Return (X, Y) of the center of cell containing provided text 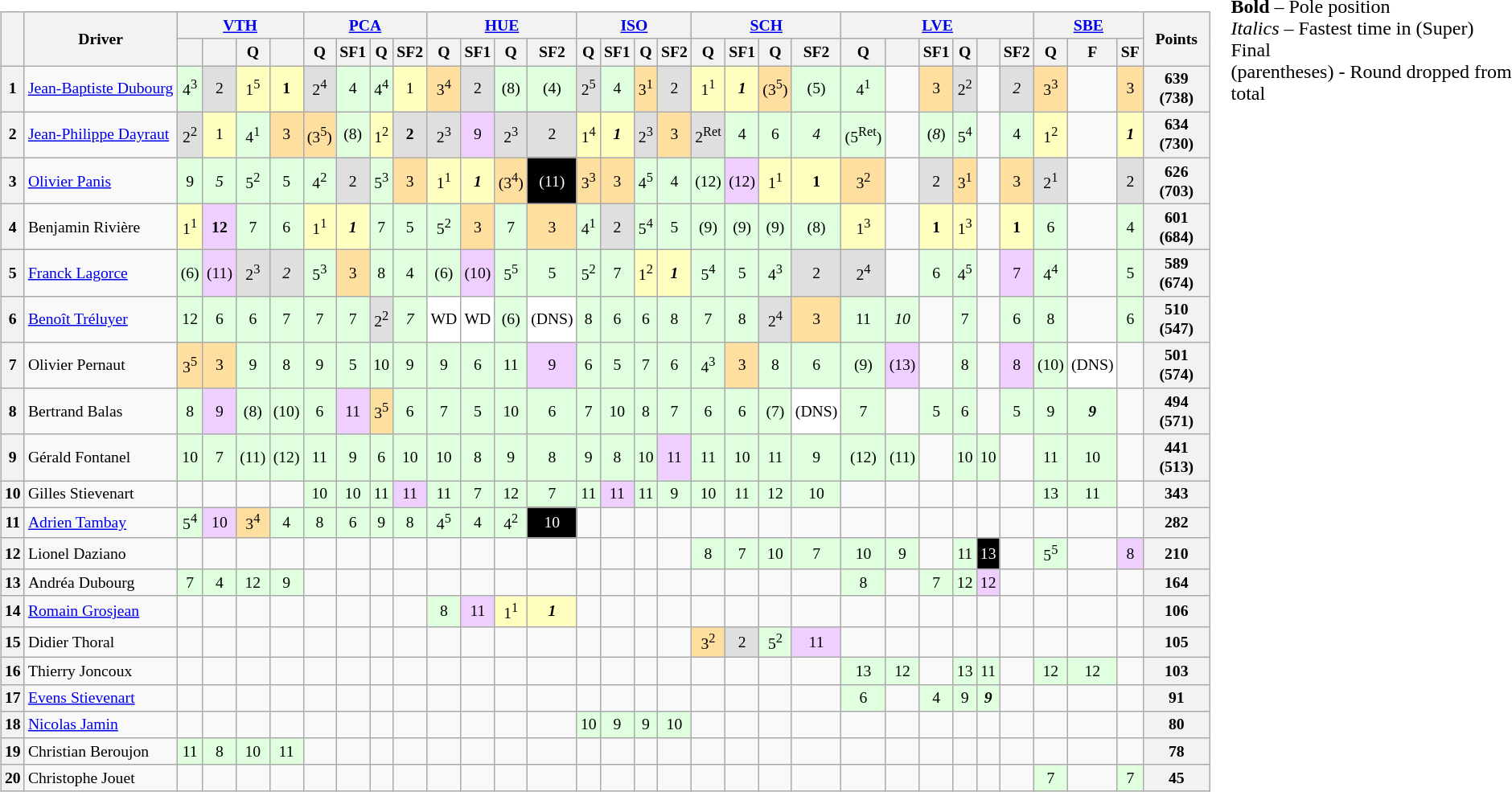
Gérald Fontanel (101, 457)
164 (1176, 582)
634 (730) (1176, 135)
Romain Grosjean (101, 611)
25 (589, 88)
SBE (1088, 26)
210 (1176, 553)
441 (513) (1176, 457)
Olivier Panis (101, 180)
639 (738) (1176, 88)
Nicolas Jamin (101, 724)
626 (703) (1176, 180)
SF (1130, 51)
2Ret (708, 135)
Franck Lagorce (101, 273)
16 (13, 671)
17 (13, 698)
494 (571) (1176, 412)
80 (1176, 724)
Didier Thoral (101, 642)
501 (574) (1176, 365)
103 (1176, 671)
Points (1176, 39)
Jean-Philippe Dayraut (101, 135)
589 (674) (1176, 273)
(5Ret) (864, 135)
VTH (240, 26)
LVE (938, 26)
(34) (511, 180)
ISO (634, 26)
510 (547) (1176, 318)
(5) (816, 88)
Andréa Dubourg (101, 582)
F (1092, 51)
106 (1176, 611)
18 (13, 724)
Olivier Pernaut (101, 365)
(4) (552, 88)
21 (1050, 180)
20 (13, 778)
282 (1176, 523)
PCA (365, 26)
HUE (502, 26)
Jean-Baptiste Dubourg (101, 88)
Adrien Tambay (101, 523)
Christophe Jouet (101, 778)
Evens Stievenart (101, 698)
19 (13, 751)
(13) (902, 365)
343 (1176, 494)
105 (1176, 642)
Lionel Daziano (101, 553)
SCH (766, 26)
Gilles Stievenart (101, 494)
91 (1176, 698)
Driver (101, 39)
Thierry Joncoux (101, 671)
Bertrand Balas (101, 412)
Benoît Tréluyer (101, 318)
78 (1176, 751)
Benjamin Rivière (101, 227)
601 (684) (1176, 227)
Christian Beroujon (101, 751)
(7) (775, 412)
